Detect which cell encompasses the target text, then output its (X, Y) center coordinate. 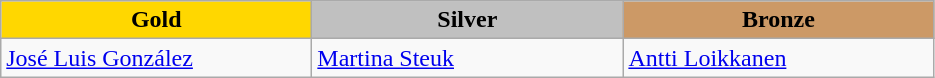
Martina Steuk (468, 58)
Antti Loikkanen (778, 58)
José Luis González (156, 58)
Gold (156, 20)
Silver (468, 20)
Bronze (778, 20)
